For the text-containing cell, return its midpoint in (x, y) coordinate format. 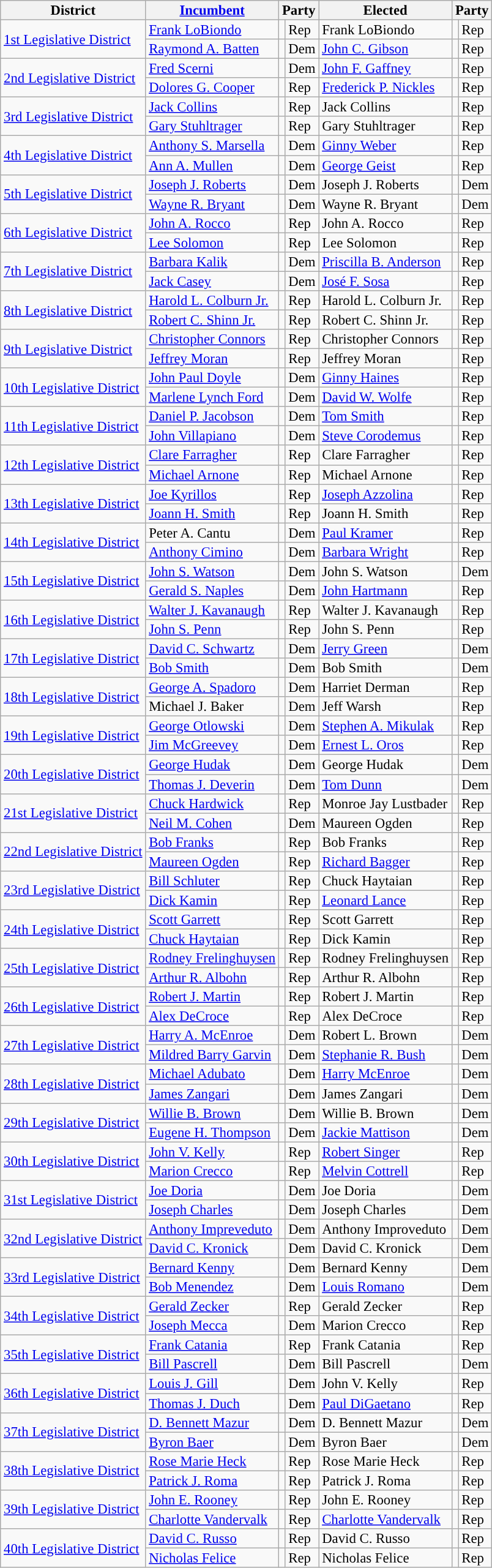
John F. Gaffney (386, 69)
32nd Legislative District (73, 1238)
John Villapiano (212, 436)
David W. Wolfe (386, 397)
5th Legislative District (73, 193)
Jack Casey (212, 281)
12th Legislative District (73, 465)
36th Legislative District (73, 1394)
John Hartmann (386, 591)
Ann A. Mullen (212, 165)
Michael Adubato (212, 1075)
Harriet Derman (386, 688)
Anthony S. Marsella (212, 146)
Monroe Jay Lustbader (386, 803)
Dolores G. Cooper (212, 88)
Stephanie R. Bush (386, 1055)
21st Legislative District (73, 813)
Leonard Lance (386, 900)
Chuck Hardwick (212, 803)
George Geist (386, 165)
Mildred Barry Garvin (212, 1055)
30th Legislative District (73, 1161)
1st Legislative District (73, 39)
Incumbent (212, 10)
Paul DiGaetano (386, 1403)
19th Legislative District (73, 736)
Raymond A. Batten (212, 49)
George A. Spadoro (212, 688)
31st Legislative District (73, 1200)
José F. Sosa (386, 281)
Thomas J. Deverin (212, 784)
Barbara Wright (386, 552)
Joseph Mecca (212, 1326)
David C. Schwartz (212, 649)
Melvin Cottrell (386, 1171)
John C. Gibson (386, 49)
Paul Kramer (386, 533)
Stephen A. Mikulak (386, 726)
2nd Legislative District (73, 78)
Jeff Warsh (386, 707)
11th Legislative District (73, 426)
3rd Legislative District (73, 116)
40th Legislative District (73, 1548)
Tom Smith (386, 416)
Jackie Mattison (386, 1132)
Anthony Improveduto (386, 1229)
Anthony Impreveduto (212, 1229)
22nd Legislative District (73, 851)
6th Legislative District (73, 233)
Priscilla B. Anderson (386, 262)
37th Legislative District (73, 1431)
17th Legislative District (73, 659)
13th Legislative District (73, 503)
23rd Legislative District (73, 890)
4th Legislative District (73, 156)
Joe Kyrillos (212, 494)
Richard Bagger (386, 861)
George Otlowski (212, 726)
38th Legislative District (73, 1471)
24th Legislative District (73, 929)
Joseph Azzolina (386, 494)
Harry A. McEnroe (212, 1035)
Tom Dunn (386, 784)
Jim McGreevey (212, 746)
Louis J. Gill (212, 1384)
Harry McEnroe (386, 1075)
25th Legislative District (73, 967)
Peter A. Cantu (212, 533)
28th Legislative District (73, 1084)
Anthony Cimino (212, 552)
Robert Singer (386, 1152)
Ginny Weber (386, 146)
33rd Legislative District (73, 1277)
16th Legislative District (73, 620)
Neil M. Cohen (212, 823)
8th Legislative District (73, 310)
John Paul Doyle (212, 378)
15th Legislative District (73, 580)
7th Legislative District (73, 272)
Ernest L. Oros (386, 746)
10th Legislative District (73, 387)
26th Legislative District (73, 1007)
Gerald S. Naples (212, 591)
District (73, 10)
Steve Corodemus (386, 436)
Marlene Lynch Ford (212, 397)
Barbara Kalik (212, 262)
Thomas J. Duch (212, 1403)
27th Legislative District (73, 1045)
29th Legislative District (73, 1123)
14th Legislative District (73, 542)
Jerry Green (386, 649)
Frederick P. Nickles (386, 88)
34th Legislative District (73, 1316)
Fred Scerni (212, 69)
Robert L. Brown (386, 1035)
Ginny Haines (386, 378)
Michael J. Baker (212, 707)
Daniel P. Jacobson (212, 416)
Louis Romano (386, 1287)
20th Legislative District (73, 774)
39th Legislative District (73, 1510)
9th Legislative District (73, 349)
Bob Menendez (212, 1287)
Bill Schluter (212, 881)
18th Legislative District (73, 697)
Eugene H. Thompson (212, 1132)
35th Legislative District (73, 1354)
Elected (386, 10)
